Return the (x, y) coordinate for the center point of the cell that contains the specified text.  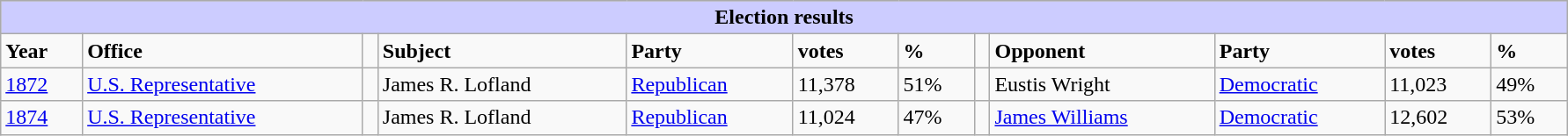
James Williams (1102, 118)
Election results (785, 18)
11,024 (846, 118)
1872 (42, 84)
47% (936, 118)
1874 (42, 118)
Year (42, 51)
Eustis Wright (1102, 84)
12,602 (1438, 118)
51% (936, 84)
11,378 (846, 84)
Subject (502, 51)
53% (1529, 118)
11,023 (1438, 84)
Opponent (1102, 51)
49% (1529, 84)
Office (223, 51)
